Output the [x, y] coordinate of the center of the cell containing the given text.  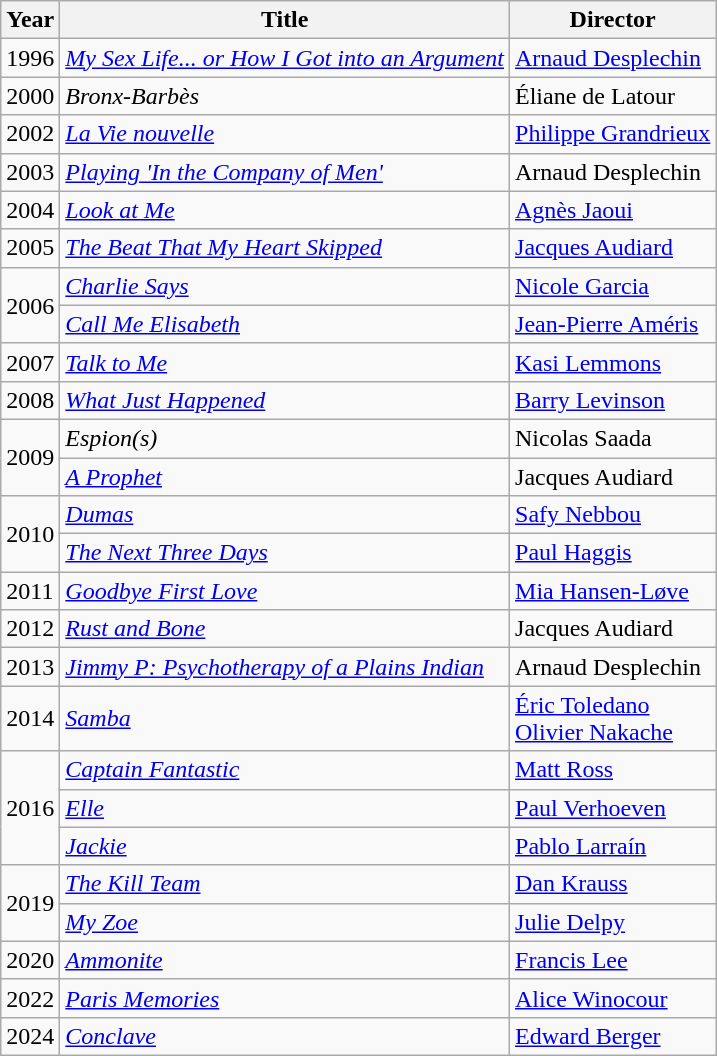
2022 [30, 998]
2019 [30, 903]
Dan Krauss [613, 884]
Philippe Grandrieux [613, 134]
What Just Happened [285, 400]
Nicole Garcia [613, 286]
2010 [30, 534]
2020 [30, 960]
2005 [30, 248]
My Zoe [285, 922]
1996 [30, 58]
Nicolas Saada [613, 438]
Year [30, 20]
Paul Haggis [613, 553]
Safy Nebbou [613, 515]
Alice Winocour [613, 998]
2006 [30, 305]
2012 [30, 629]
2009 [30, 457]
The Next Three Days [285, 553]
Title [285, 20]
Talk to Me [285, 362]
2024 [30, 1036]
Captain Fantastic [285, 770]
Pablo Larraín [613, 846]
The Kill Team [285, 884]
Elle [285, 808]
Look at Me [285, 210]
Edward Berger [613, 1036]
2000 [30, 96]
Director [613, 20]
Charlie Says [285, 286]
Espion(s) [285, 438]
The Beat That My Heart Skipped [285, 248]
Samba [285, 718]
Barry Levinson [613, 400]
Ammonite [285, 960]
Francis Lee [613, 960]
Paul Verhoeven [613, 808]
Jean-Pierre Améris [613, 324]
Kasi Lemmons [613, 362]
2002 [30, 134]
Mia Hansen-Løve [613, 591]
Conclave [285, 1036]
Agnès Jaoui [613, 210]
Éliane de Latour [613, 96]
Éric ToledanoOlivier Nakache [613, 718]
2003 [30, 172]
2004 [30, 210]
Dumas [285, 515]
My Sex Life... or How I Got into an Argument [285, 58]
2016 [30, 808]
La Vie nouvelle [285, 134]
Playing 'In the Company of Men' [285, 172]
Julie Delpy [613, 922]
A Prophet [285, 477]
2008 [30, 400]
Rust and Bone [285, 629]
2013 [30, 667]
Goodbye First Love [285, 591]
2007 [30, 362]
Matt Ross [613, 770]
Jackie [285, 846]
Jimmy P: Psychotherapy of a Plains Indian [285, 667]
Call Me Elisabeth [285, 324]
Bronx-Barbès [285, 96]
2011 [30, 591]
2014 [30, 718]
Paris Memories [285, 998]
